From the cell containing the given text, extract its center point as [X, Y] coordinate. 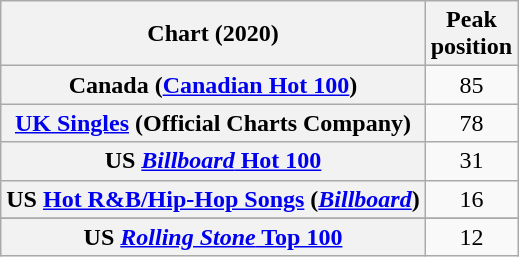
31 [471, 161]
Peakposition [471, 34]
US Billboard Hot 100 [213, 161]
Chart (2020) [213, 34]
85 [471, 85]
US Hot R&B/Hip-Hop Songs (Billboard) [213, 199]
12 [471, 237]
UK Singles (Official Charts Company) [213, 123]
Canada (Canadian Hot 100) [213, 85]
78 [471, 123]
US Rolling Stone Top 100 [213, 237]
16 [471, 199]
